Locate the cell with the specified text and output its [x, y] center coordinate. 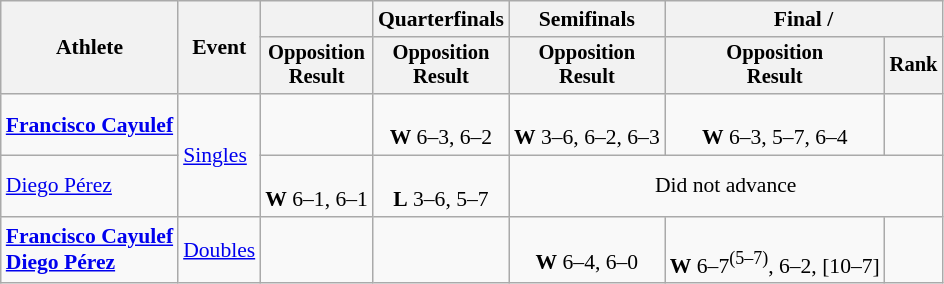
Doubles [219, 250]
Athlete [90, 48]
W 6–3, 6–2 [441, 124]
Quarterfinals [441, 19]
Event [219, 48]
Singles [219, 155]
Did not advance [726, 186]
Francisco Cayulef [90, 124]
Semifinals [587, 19]
L 3–6, 5–7 [441, 186]
W 6–7(5–7), 6–2, [10–7] [775, 250]
W 3–6, 6–2, 6–3 [587, 124]
Diego Pérez [90, 186]
W 6–3, 5–7, 6–4 [775, 124]
Final / [804, 19]
Francisco CayulefDiego Pérez [90, 250]
W 6–1, 6–1 [316, 186]
W 6–4, 6–0 [587, 250]
Rank [914, 66]
